Search for the cell housing the specified text and yield its (x, y) center coordinate. 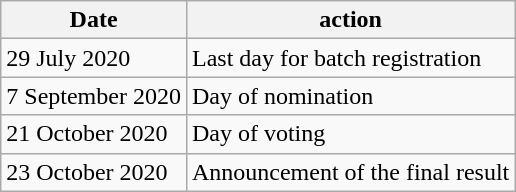
29 July 2020 (94, 58)
7 September 2020 (94, 96)
Last day for batch registration (350, 58)
Day of nomination (350, 96)
23 October 2020 (94, 172)
Date (94, 20)
action (350, 20)
Announcement of the final result (350, 172)
21 October 2020 (94, 134)
Day of voting (350, 134)
